Provide the [X, Y] coordinate of the cell's center where the given text is located.  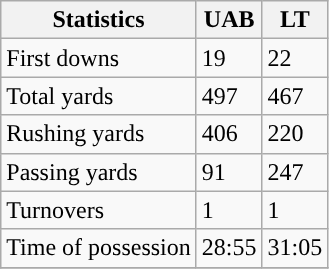
Time of possession [99, 248]
406 [229, 134]
467 [295, 96]
497 [229, 96]
31:05 [295, 248]
247 [295, 172]
22 [295, 58]
91 [229, 172]
Statistics [99, 20]
Rushing yards [99, 134]
220 [295, 134]
UAB [229, 20]
Total yards [99, 96]
28:55 [229, 248]
Turnovers [99, 210]
First downs [99, 58]
Passing yards [99, 172]
LT [295, 20]
19 [229, 58]
